For the text-containing cell, return its midpoint in [X, Y] coordinate format. 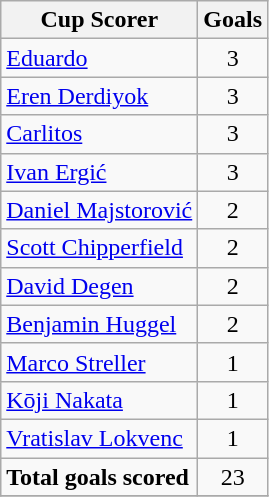
David Degen [100, 286]
Cup Scorer [100, 20]
Vratislav Lokvenc [100, 438]
Daniel Majstorović [100, 210]
Eduardo [100, 58]
23 [233, 477]
Scott Chipperfield [100, 248]
Benjamin Huggel [100, 324]
Eren Derdiyok [100, 96]
Marco Streller [100, 362]
Total goals scored [100, 477]
Carlitos [100, 134]
Goals [233, 20]
Ivan Ergić [100, 172]
Kōji Nakata [100, 400]
